Determine the [X, Y] coordinate at the center of the cell enclosing the given text.  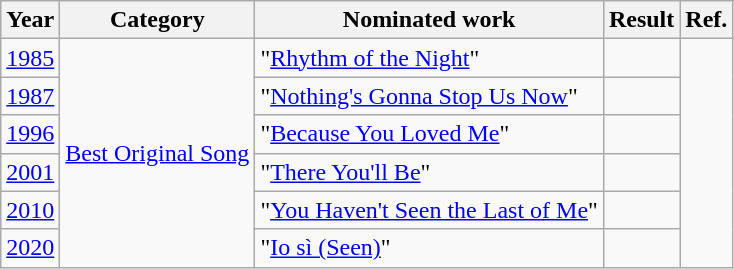
"You Haven't Seen the Last of Me" [429, 210]
1985 [30, 58]
Year [30, 20]
1996 [30, 134]
2020 [30, 248]
Result [641, 20]
1987 [30, 96]
2001 [30, 172]
"There You'll Be" [429, 172]
"Io sì (Seen)" [429, 248]
Best Original Song [158, 153]
"Rhythm of the Night" [429, 58]
Ref. [706, 20]
"Nothing's Gonna Stop Us Now" [429, 96]
Category [158, 20]
Nominated work [429, 20]
"Because You Loved Me" [429, 134]
2010 [30, 210]
